Search for the cell housing the specified text and yield its (x, y) center coordinate. 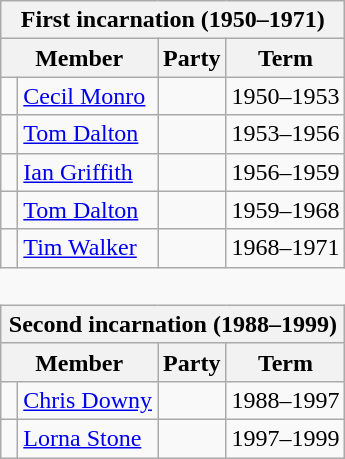
1956–1959 (286, 172)
1950–1953 (286, 96)
Ian Griffith (88, 172)
Cecil Monro (88, 96)
Lorna Stone (88, 438)
First incarnation (1950–1971) (173, 20)
Tim Walker (88, 248)
Chris Downy (88, 400)
1968–1971 (286, 248)
1953–1956 (286, 134)
1959–1968 (286, 210)
1997–1999 (286, 438)
Second incarnation (1988–1999) (173, 324)
1988–1997 (286, 400)
